Identify which cell holds the provided text, then report its [x, y] central coordinate. 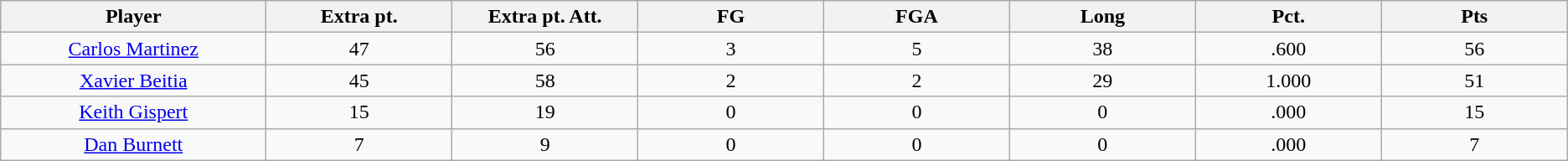
51 [1474, 80]
Long [1102, 17]
19 [545, 112]
3 [731, 49]
9 [545, 144]
Pct. [1288, 17]
Extra pt. [359, 17]
58 [545, 80]
Pts [1474, 17]
45 [359, 80]
FGA [916, 17]
1.000 [1288, 80]
29 [1102, 80]
.600 [1288, 49]
FG [731, 17]
Xavier Beitia [134, 80]
Carlos Martinez [134, 49]
47 [359, 49]
Dan Burnett [134, 144]
5 [916, 49]
Keith Gispert [134, 112]
Extra pt. Att. [545, 17]
38 [1102, 49]
Player [134, 17]
